Capture the cell that displays the provided text and extract its [X, Y] central coordinate. 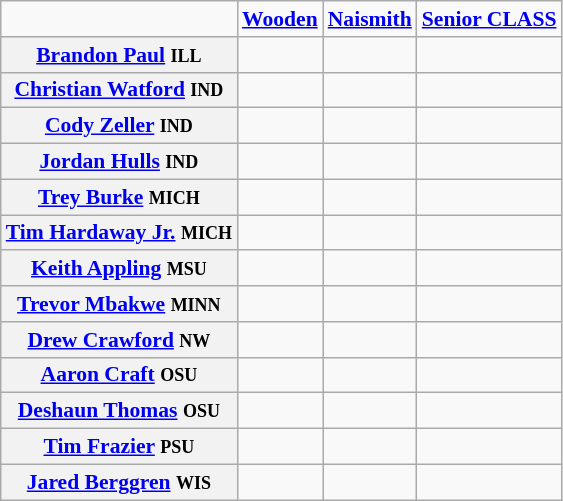
Deshaun Thomas OSU [119, 411]
Tim Hardaway Jr. MICH [119, 233]
Wooden [280, 19]
Trey Burke MICH [119, 197]
Christian Watford IND [119, 90]
Keith Appling MSU [119, 269]
Trevor Mbakwe MINN [119, 304]
Naismith [370, 19]
Senior CLASS [490, 19]
Aaron Craft OSU [119, 375]
Drew Crawford NW [119, 340]
Cody Zeller IND [119, 126]
Jordan Hulls IND [119, 162]
Tim Frazier PSU [119, 447]
Jared Berggren WIS [119, 482]
Brandon Paul ILL [119, 55]
